Capture the cell that displays the provided text and extract its [X, Y] central coordinate. 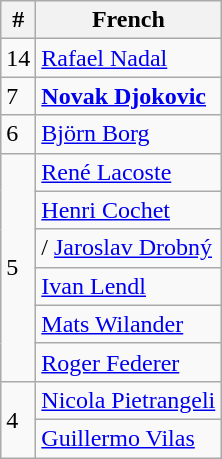
Henri Cochet [128, 210]
# [18, 20]
4 [18, 419]
French [128, 20]
7 [18, 96]
Ivan Lendl [128, 286]
6 [18, 134]
14 [18, 58]
René Lacoste [128, 172]
Mats Wilander [128, 324]
Novak Djokovic [128, 96]
5 [18, 267]
Nicola Pietrangeli [128, 400]
Rafael Nadal [128, 58]
Roger Federer [128, 362]
/ Jaroslav Drobný [128, 248]
Björn Borg [128, 134]
Guillermo Vilas [128, 438]
